Pinpoint the cell where the given text exists, returning its (X, Y) midpoint coordinate. 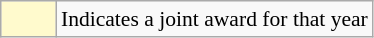
Indicates a joint award for that year (214, 19)
